Pinpoint the cell where the given text exists, returning its [x, y] midpoint coordinate. 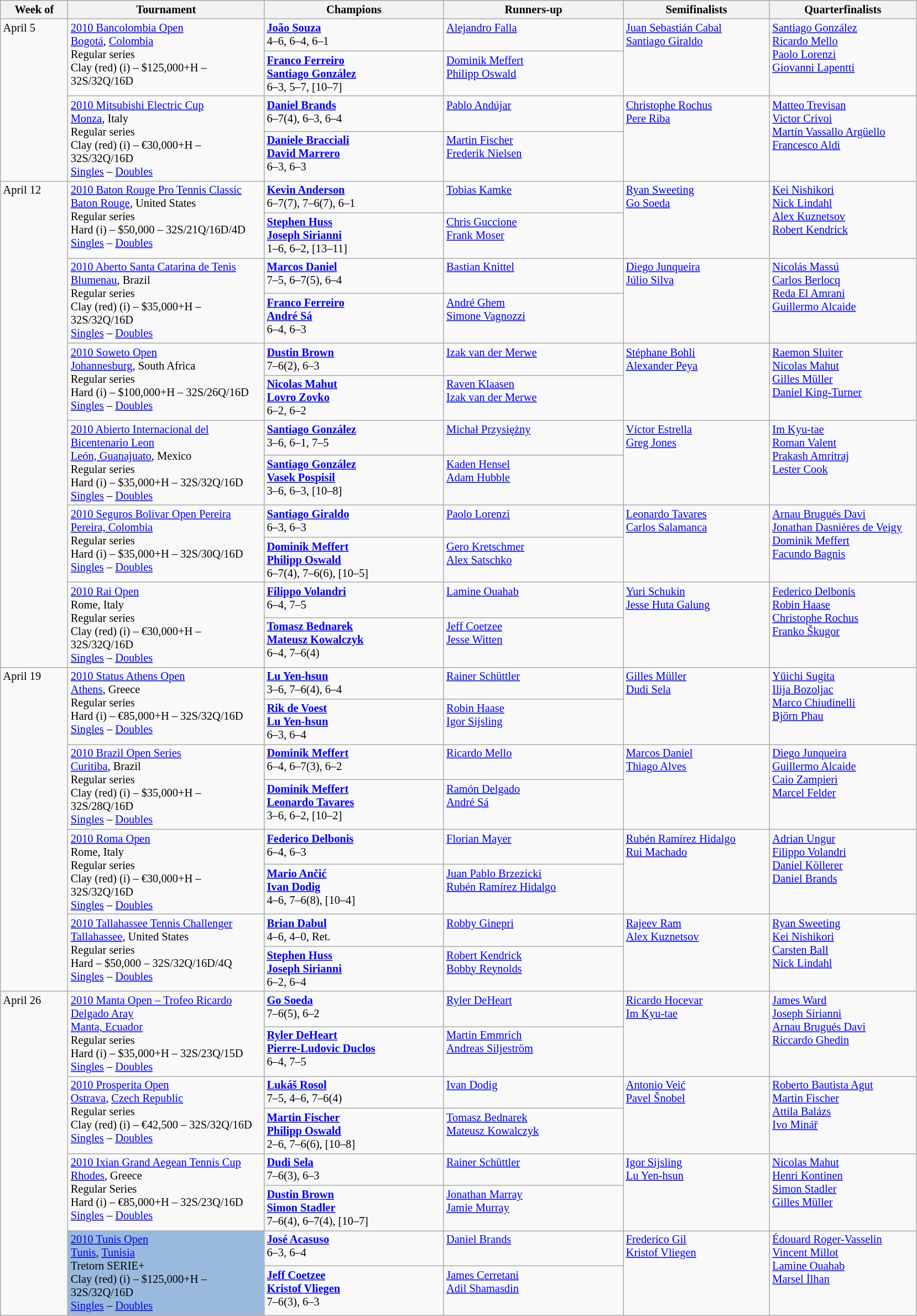
Yuri Schukin Jesse Huta Galung [697, 625]
2010 Tallahassee Tennis Challenger Tallahassee, United StatesRegular seriesHard – $50,000 – 32S/32Q/16D/4QSingles – Doubles [166, 953]
Stephen Huss Joseph Sirianni6–2, 6–4 [354, 969]
Dominik Meffert Philipp Oswald [533, 74]
Stephen Huss Joseph Sirianni1–6, 6–2, [13–11] [354, 236]
Mario Ančić Ivan Dodig4–6, 7–6(8), [10–4] [354, 889]
Santiago González Ricardo Mello Paolo Lorenzi Giovanni Lapentti [843, 58]
2010 Brazil Open Series Curitiba, BrazilRegular seriesClay (red) (i) – $35,000+H – 32S/28Q/16DSingles – Doubles [166, 787]
Dominik Meffert6–4, 6–7(3), 6–2 [354, 762]
Santiago González Vasek Pospisil3–6, 6–3, [10–8] [354, 480]
Igor Sijsling Lu Yen-hsun [697, 1192]
Dudi Sela7–6(3), 6–3 [354, 1169]
André Ghem Simone Vagnozzi [533, 318]
2010 Roma Open Rome, ItalyRegular seriesClay (red) (i) – €30,000+H – 32S/32Q/16DSingles – Doubles [166, 872]
Chris Guccione Frank Moser [533, 236]
Martin Emmrich Andreas Siljeström [533, 1051]
2010 Soweto Open Johannesburg, South AfricaRegular seriesHard (i) – $100,000+H – 32S/26Q/16DSingles – Doubles [166, 382]
James Ward Joseph Sirianni Arnau Brugués Davi Riccardo Ghedin [843, 1034]
Franco Ferreiro André Sá 6–4, 6–3 [354, 318]
Filippo Volandri6–4, 7–5 [354, 600]
2010 Abierto Internacional del Bicentenario Leon León, Guanajuato, MexicoRegular seriesHard (i) – $35,000+H – 32S/32Q/16DSingles – Doubles [166, 462]
Ricardo Hocevar Im Kyu-tae [697, 1034]
Pablo Andújar [533, 113]
Robin Haase Igor Sijsling [533, 722]
Stéphane Bohli Alexander Peya [697, 382]
Édouard Roger-Vasselin Vincent Millot Lamine Ouahab Marsel İlhan [843, 1273]
Alejandro Falla [533, 35]
Rik de Voest Lu Yen-hsun6–3, 6–4 [354, 722]
Gilles Müller Dudi Sela [697, 706]
Robert Kendrick Bobby Reynolds [533, 969]
Marcos Daniel7–5, 6–7(5), 6–4 [354, 275]
Bastian Knittel [533, 275]
Diego Junqueira Guillermo Alcaide Caio Zampieri Marcel Felder [843, 787]
Robby Ginepri [533, 930]
Michał Przysiężny [533, 438]
Federico Delbonis6–4, 6–3 [354, 847]
Daniel Brands6–7(4), 6–3, 6–4 [354, 113]
Im Kyu-tae Roman Valent Prakash Amritraj Lester Cook [843, 462]
Jeff Coetzee Jesse Witten [533, 642]
Week of [34, 9]
2010 Prosperita Open Ostrava, Czech RepublicRegular seriesClay (red) (i) – €42,500 – 32S/32Q/16DSingles – Doubles [166, 1114]
Dustin Brown Simon Stadler7–6(4), 6–7(4), [10–7] [354, 1208]
Diego Junqueira Júlio Silva [697, 300]
Daniele Bracciali David Marrero6–3, 6–3 [354, 156]
Federico Delbonis Robin Haase Christophe Rochus Franko Škugor [843, 625]
Tomasz Bednarek Mateusz Kowalczyk [533, 1131]
2010 Seguros Bolívar Open Pereira Pereira, ColombiaRegular seriesHard (i) – $35,000+H – 32S/30Q/16DSingles – Doubles [166, 543]
Rajeev Ram Alex Kuznetsov [697, 953]
Santiago Giraldo6–3, 6–3 [354, 521]
Leonardo Tavares Carlos Salamanca [697, 543]
Paolo Lorenzi [533, 521]
Raemon Sluiter Nicolas Mahut Gilles Müller Daniel King-Turner [843, 382]
Tobias Kamke [533, 197]
2010 Mitsubishi Electric Cup Monza, ItalyRegular seriesClay (red) (i) – €30,000+H – 32S/32Q/16DSingles – Doubles [166, 138]
Juan Pablo Brzezicki Rubén Ramírez Hidalgo [533, 889]
Kei Nishikori Nick Lindahl Alex Kuznetsov Robert Kendrick [843, 219]
Dustin Brown7–6(2), 6–3 [354, 359]
2010 Aberto Santa Catarina de Tenis Blumenau, BrazilRegular seriesClay (red) (i) – $35,000+H – 32S/32Q/16DSingles – Doubles [166, 300]
Kevin Anderson6–7(7), 7–6(7), 6–1 [354, 197]
James Cerretani Adil Shamasdin [533, 1291]
Santiago González3–6, 6–1, 7–5 [354, 438]
April 12 [34, 424]
Antonio Veić Pavel Šnobel [697, 1114]
Ricardo Mello [533, 762]
Dominik Meffert Leonardo Tavares3–6, 6–2, [10–2] [354, 804]
Runners-up [533, 9]
Semifinalists [697, 9]
Izak van der Merwe [533, 359]
Ryan Sweeting Go Soeda [697, 219]
Arnau Brugués Davi Jonathan Dasnières de Veigy Dominik Meffert Facundo Bagnis [843, 543]
Lu Yen-hsun3–6, 7–6(4), 6–4 [354, 683]
Christophe Rochus Pere Riba [697, 138]
Go Soeda7–6(5), 6–2 [354, 1009]
2010 Bancolombia Open Bogotá, ColombiaRegular seriesClay (red) (i) – $125,000+H – 32S/32Q/16D [166, 58]
2010 Rai Open Rome, ItalyRegular seriesClay (red) (i) – €30,000+H – 32S/32Q/16DSingles – Doubles [166, 625]
Ramón Delgado André Sá [533, 804]
Ryler DeHeart [533, 1009]
Dominik Meffert Philipp Oswald6–7(4), 7–6(6), [10–5] [354, 560]
Roberto Bautista Agut Martin Fischer Attila Balázs Ivo Minář [843, 1114]
2010 Manta Open – Trofeo Ricardo Delgado Aray Manta, EcuadorRegular seriesHard (i) – $35,000+H – 32S/23Q/15DSingles – Doubles [166, 1034]
April 5 [34, 100]
Nicolás Massú Carlos Berlocq Reda El Amrani Guillermo Alcaide [843, 300]
Tournament [166, 9]
Ivan Dodig [533, 1092]
Kaden Hensel Adam Hubble [533, 480]
Raven Klaasen Izak van der Merwe [533, 398]
Quarterfinalists [843, 9]
Tomasz Bednarek Mateusz Kowalczyk6–4, 7–6(4) [354, 642]
Franco Ferreiro Santiago González6–3, 5–7, [10–7] [354, 74]
Frederico Gil Kristof Vliegen [697, 1273]
2010 Baton Rouge Pro Tennis Classic Baton Rouge, United StatesRegular seriesHard (i) – $50,000 – 32S/21Q/16D/4DSingles – Doubles [166, 219]
Jeff Coetzee Kristof Vliegen7–6(3), 6–3 [354, 1291]
April 26 [34, 1153]
Nicolas Mahut Henri Kontinen Simon Stadler Gilles Müller [843, 1192]
Ryler DeHeart Pierre-Ludovic Duclos6–4, 7–5 [354, 1051]
Jonathan Marray Jamie Murray [533, 1208]
Florian Mayer [533, 847]
Yūichi Sugita Ilija Bozoljac Marco Chiudinelli Björn Phau [843, 706]
Champions [354, 9]
Lamine Ouahab [533, 600]
Matteo Trevisan Victor Crivoi Martín Vassallo Argüello Francesco Aldi [843, 138]
April 19 [34, 829]
Juan Sebastián Cabal Santiago Giraldo [697, 58]
Víctor Estrella Greg Jones [697, 462]
José Acasuso6–3, 6–4 [354, 1248]
Gero Kretschmer Alex Satschko [533, 560]
Ryan Sweeting Kei Nishikori Carsten Ball Nick Lindahl [843, 953]
Nicolas Mahut Lovro Zovko6–2, 6–2 [354, 398]
Daniel Brands [533, 1248]
2010 Status Athens Open Athens, GreeceRegular seriesHard (i) – €85,000+H – 32S/32Q/16DSingles – Doubles [166, 706]
Brian Dabul4–6, 4–0, Ret. [354, 930]
Lukáš Rosol7–5, 4–6, 7–6(4) [354, 1092]
Martin Fischer Philipp Oswald2–6, 7–6(6), [10–8] [354, 1131]
2010 Ixian Grand Aegean Tennis Cup Rhodes, GreeceRegular SeriesHard (i) – €85,000+H – 32S/23Q/16DSingles – Doubles [166, 1192]
João Souza4–6, 6–4, 6–1 [354, 35]
2010 Tunis Open Tunis, TunisiaTretorn SERIE+Clay (red) (i) – $125,000+H – 32S/32Q/16DSingles – Doubles [166, 1273]
Rubén Ramírez Hidalgo Rui Machado [697, 872]
Martin Fischer Frederik Nielsen [533, 156]
Adrian Ungur Filippo Volandri Daniel Köllerer Daniel Brands [843, 872]
Marcos Daniel Thiago Alves [697, 787]
